Find where the given text appears and provide that cell's center as (X, Y) coordinate. 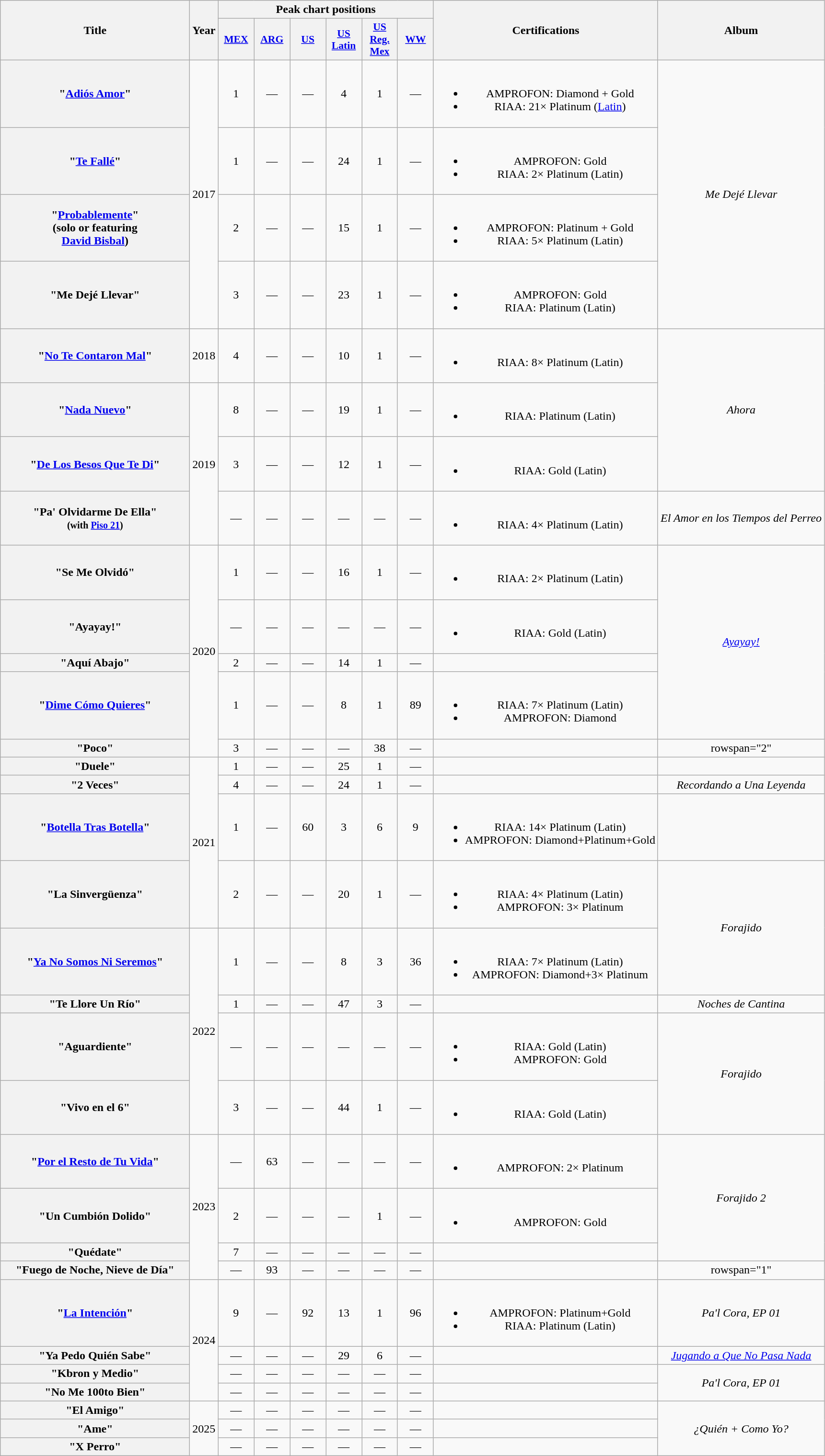
RIAA: 4× Platinum (Latin)AMPROFON: 3× Platinum (546, 894)
"Por el Resto de Tu Vida" (95, 1161)
"Ayayay!" (95, 627)
23 (344, 295)
RIAA: 7× Platinum (Latin)AMPROFON: Diamond+3× Platinum (546, 961)
"Ame" (95, 1428)
AMPROFON: GoldRIAA: 2× Platinum (Latin) (546, 161)
"Aguardiente" (95, 1047)
"Adiós Amor" (95, 93)
RIAA: Gold (Latin)AMPROFON: Gold (546, 1047)
12 (344, 464)
2018 (204, 355)
7 (236, 1252)
36 (415, 961)
25 (344, 766)
44 (344, 1108)
15 (344, 228)
92 (308, 1313)
"La Intención" (95, 1313)
Certifications (546, 31)
"Ya Pedo Quién Sabe" (95, 1355)
ARG (272, 39)
WW (415, 39)
60 (308, 827)
AMPROFON: 2× Platinum (546, 1161)
RIAA: 7× Platinum (Latin)AMPROFON: Diamond (546, 705)
89 (415, 705)
"Un Cumbión Dolido" (95, 1216)
"Fuego de Noche, Nieve de Día" (95, 1270)
"Botella Tras Botella" (95, 827)
2019 (204, 464)
Album (741, 31)
"Poco" (95, 748)
El Amor en los Tiempos del Perreo (741, 518)
"Nada Nuevo" (95, 410)
"Te Fallé" (95, 161)
AMPROFON: GoldRIAA: Platinum (Latin) (546, 295)
"El Amigo" (95, 1410)
20 (344, 894)
USLatin (344, 39)
Peak chart positions (326, 10)
Jugando a Que No Pasa Nada (741, 1355)
"Probablemente"(solo or featuringDavid Bisbal) (95, 228)
AMPROFON: Platinum+GoldRIAA: Platinum (Latin) (546, 1313)
AMPROFON: Platinum + GoldRIAA: 5× Platinum (Latin) (546, 228)
"Kbron y Medio" (95, 1374)
2020 (204, 651)
2024 (204, 1340)
14 (344, 663)
96 (415, 1313)
Ahora (741, 410)
AMPROFON: Diamond + GoldRIAA: 21× Platinum (Latin) (546, 93)
"Vivo en el 6" (95, 1108)
2023 (204, 1207)
"De Los Besos Que Te Di" (95, 464)
Ayayay! (741, 642)
63 (272, 1161)
10 (344, 355)
"Me Dejé Llevar" (95, 295)
RIAA: Platinum (Latin) (546, 410)
Me Dejé Llevar (741, 194)
US (308, 39)
2017 (204, 194)
"Aquí Abajo" (95, 663)
"No Me 100to Bien" (95, 1392)
RIAA: 14× Platinum (Latin)AMPROFON: Diamond+Platinum+Gold (546, 827)
"Quédate" (95, 1252)
"No Te Contaron Mal" (95, 355)
2025 (204, 1428)
"Te Llore Un Río" (95, 1004)
rowspan="1" (741, 1270)
MEX (236, 39)
2021 (204, 842)
29 (344, 1355)
"2 Veces" (95, 784)
AMPROFON: Gold (546, 1216)
38 (380, 748)
"Se Me Olvidó" (95, 572)
93 (272, 1270)
47 (344, 1004)
USReg.Mex (380, 39)
"Duele" (95, 766)
rowspan="2" (741, 748)
2022 (204, 1031)
Forajido 2 (741, 1198)
RIAA: 2× Platinum (Latin) (546, 572)
"Ya No Somos Ni Seremos" (95, 961)
RIAA: 8× Platinum (Latin) (546, 355)
19 (344, 410)
"X Perro" (95, 1446)
Recordando a Una Leyenda (741, 784)
"Dime Cómo Quieres" (95, 705)
"Pa' Olvidarme De Ella"(with Piso 21) (95, 518)
Noches de Cantina (741, 1004)
¿Quién + Como Yo? (741, 1428)
16 (344, 572)
Title (95, 31)
Year (204, 31)
RIAA: 4× Platinum (Latin) (546, 518)
13 (344, 1313)
"La Sinvergüenza" (95, 894)
